Pinpoint the cell where the given text exists, returning its (x, y) midpoint coordinate. 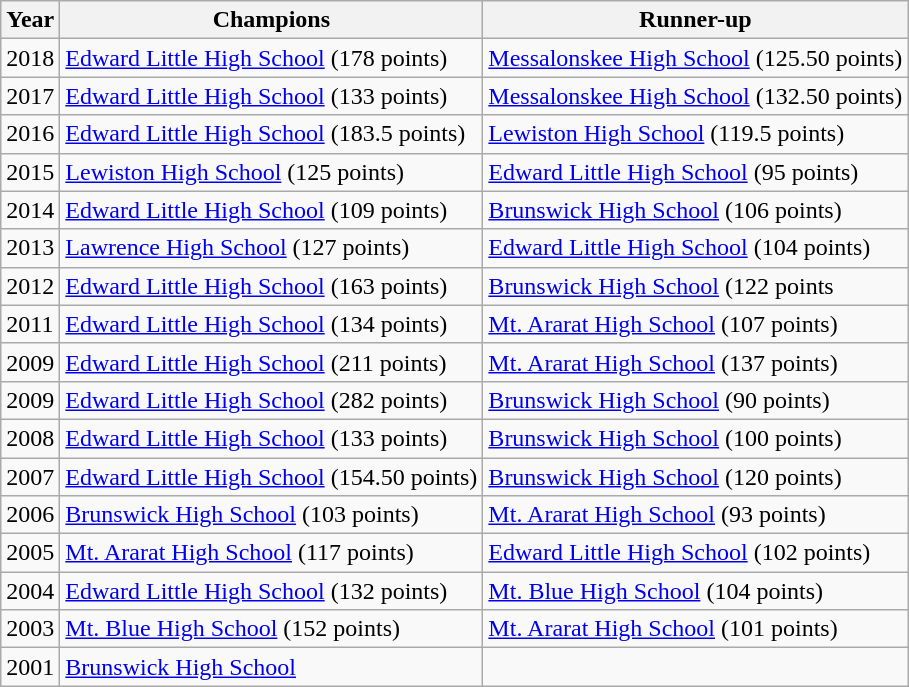
Edward Little High School (104 points) (696, 248)
Edward Little High School (154.50 points) (272, 477)
Edward Little High School (183.5 points) (272, 134)
2011 (30, 324)
2008 (30, 438)
Lewiston High School (119.5 points) (696, 134)
2014 (30, 210)
Champions (272, 20)
Brunswick High School (106 points) (696, 210)
Mt. Ararat High School (101 points) (696, 629)
2016 (30, 134)
Brunswick High School (103 points) (272, 515)
Brunswick High School (90 points) (696, 400)
Messalonskee High School (125.50 points) (696, 58)
Messalonskee High School (132.50 points) (696, 96)
Edward Little High School (95 points) (696, 172)
Edward Little High School (178 points) (272, 58)
Mt. Ararat High School (137 points) (696, 362)
Edward Little High School (211 points) (272, 362)
Mt. Blue High School (152 points) (272, 629)
2003 (30, 629)
Brunswick High School (120 points) (696, 477)
Year (30, 20)
2012 (30, 286)
2005 (30, 553)
2001 (30, 667)
2006 (30, 515)
Edward Little High School (109 points) (272, 210)
Edward Little High School (134 points) (272, 324)
Lewiston High School (125 points) (272, 172)
Runner-up (696, 20)
Edward Little High School (132 points) (272, 591)
2007 (30, 477)
Edward Little High School (102 points) (696, 553)
2018 (30, 58)
Mt. Ararat High School (93 points) (696, 515)
2017 (30, 96)
Brunswick High School (272, 667)
2013 (30, 248)
Edward Little High School (163 points) (272, 286)
Mt. Ararat High School (107 points) (696, 324)
2004 (30, 591)
Mt. Blue High School (104 points) (696, 591)
Lawrence High School (127 points) (272, 248)
Edward Little High School (282 points) (272, 400)
Brunswick High School (122 points (696, 286)
Mt. Ararat High School (117 points) (272, 553)
Brunswick High School (100 points) (696, 438)
2015 (30, 172)
